Output the (X, Y) coordinate of the center of the cell containing the given text.  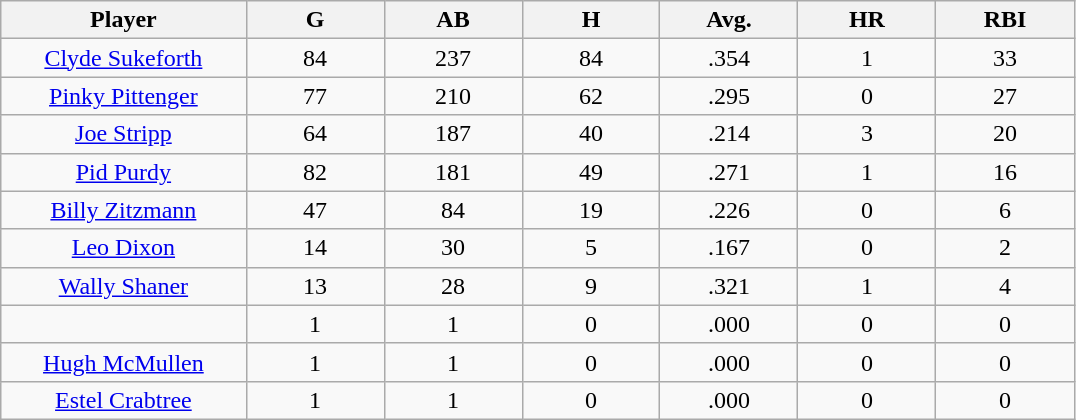
4 (1005, 286)
13 (315, 286)
Hugh McMullen (124, 362)
47 (315, 210)
Billy Zitzmann (124, 210)
Clyde Sukeforth (124, 58)
20 (1005, 134)
Avg. (729, 20)
33 (1005, 58)
237 (453, 58)
.214 (729, 134)
5 (591, 248)
Leo Dixon (124, 248)
RBI (1005, 20)
16 (1005, 172)
14 (315, 248)
82 (315, 172)
27 (1005, 96)
AB (453, 20)
HR (867, 20)
49 (591, 172)
28 (453, 286)
.167 (729, 248)
40 (591, 134)
.321 (729, 286)
G (315, 20)
210 (453, 96)
9 (591, 286)
62 (591, 96)
.271 (729, 172)
30 (453, 248)
Pinky Pittenger (124, 96)
.226 (729, 210)
6 (1005, 210)
Joe Stripp (124, 134)
.295 (729, 96)
64 (315, 134)
Player (124, 20)
19 (591, 210)
3 (867, 134)
Estel Crabtree (124, 400)
2 (1005, 248)
77 (315, 96)
Wally Shaner (124, 286)
181 (453, 172)
187 (453, 134)
.354 (729, 58)
Pid Purdy (124, 172)
H (591, 20)
